Extract the [x, y] coordinate from the center of the cell holding the provided text.  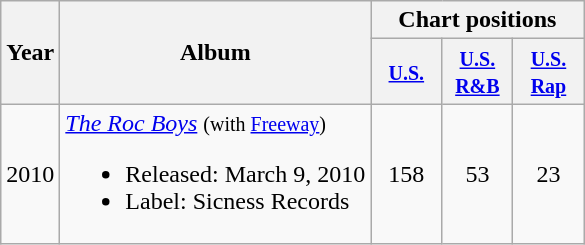
158 [406, 174]
U.S. [406, 72]
23 [548, 174]
U.S. R&B [478, 72]
Chart positions [478, 20]
U.S. Rap [548, 72]
2010 [30, 174]
Album [216, 52]
The Roc Boys (with Freeway)Released: March 9, 2010Label: Sicness Records [216, 174]
Year [30, 52]
53 [478, 174]
